Return [x, y] of the center of cell containing provided text 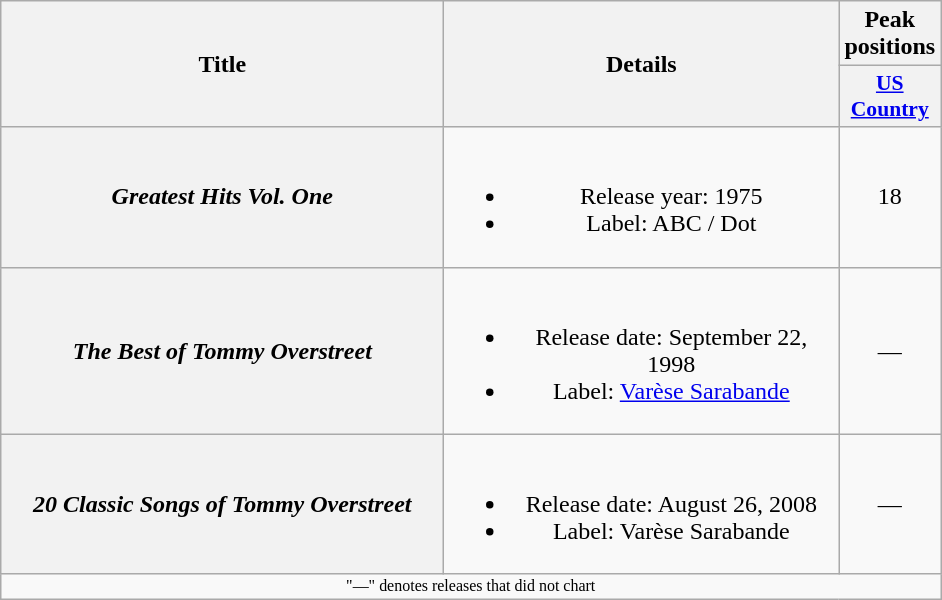
US Country [890, 96]
Details [642, 64]
Greatest Hits Vol. One [222, 197]
The Best of Tommy Overstreet [222, 350]
Release year: 1975Label: ABC / Dot [642, 197]
Release date: August 26, 2008Label: Varèse Sarabande [642, 504]
18 [890, 197]
Release date: September 22, 1998Label: Varèse Sarabande [642, 350]
Title [222, 64]
"—" denotes releases that did not chart [471, 586]
20 Classic Songs of Tommy Overstreet [222, 504]
Peak positions [890, 34]
